Return the (X, Y) coordinate for the center point of the cell that contains the specified text.  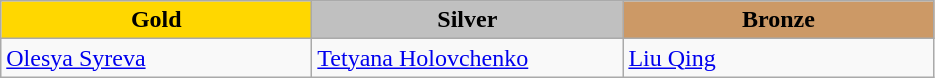
Olesya Syreva (156, 58)
Tetyana Holovchenko (468, 58)
Liu Qing (778, 58)
Silver (468, 20)
Gold (156, 20)
Bronze (778, 20)
